Detect which cell encompasses the target text, then output its [X, Y] center coordinate. 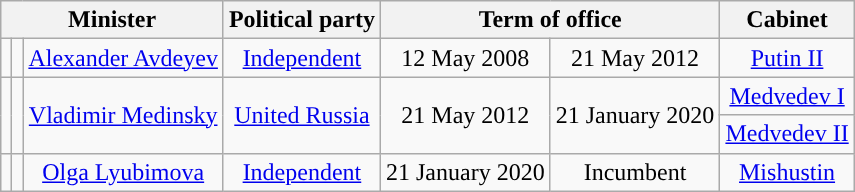
Alexander Avdeyev [124, 58]
Vladimir Medinsky [124, 115]
Incumbent [635, 172]
12 May 2008 [465, 58]
Mishustin [787, 172]
Term of office [550, 20]
Minister [112, 20]
Political party [302, 20]
Putin II [787, 58]
Olga Lyubimova [124, 172]
Cabinet [787, 20]
Medvedev I [787, 96]
United Russia [302, 115]
Medvedev II [787, 134]
